Determine the (x, y) coordinate at the center of the cell enclosing the given text.  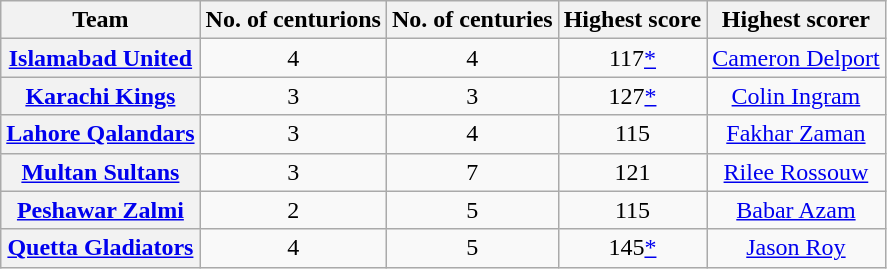
7 (472, 172)
Rilee Rossouw (796, 172)
Jason Roy (796, 248)
Peshawar Zalmi (100, 210)
Team (100, 20)
Highest scorer (796, 20)
Colin Ingram (796, 96)
No. of centuries (472, 20)
Quetta Gladiators (100, 248)
No. of centurions (293, 20)
Karachi Kings (100, 96)
Lahore Qalandars (100, 134)
Fakhar Zaman (796, 134)
Multan Sultans (100, 172)
Highest score (632, 20)
145* (632, 248)
Islamabad United (100, 58)
2 (293, 210)
Cameron Delport (796, 58)
127* (632, 96)
121 (632, 172)
Babar Azam (796, 210)
117* (632, 58)
